Search for the cell housing the specified text and yield its [X, Y] center coordinate. 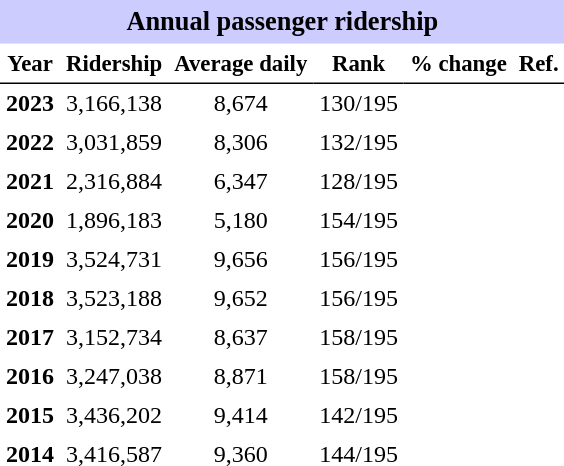
3,523,188 [114, 298]
3,436,202 [114, 416]
Average daily [240, 64]
8,306 [240, 142]
3,031,859 [114, 142]
2017 [30, 338]
9,414 [240, 416]
1,896,183 [114, 220]
142/195 [358, 416]
2019 [30, 260]
130/195 [358, 104]
2018 [30, 298]
8,637 [240, 338]
8,674 [240, 104]
2023 [30, 104]
2016 [30, 376]
3,524,731 [114, 260]
Rank [358, 64]
8,871 [240, 376]
Ridership [114, 64]
3,152,734 [114, 338]
3,247,038 [114, 376]
6,347 [240, 182]
Year [30, 64]
132/195 [358, 142]
2020 [30, 220]
9,656 [240, 260]
2021 [30, 182]
2022 [30, 142]
5,180 [240, 220]
2,316,884 [114, 182]
128/195 [358, 182]
2015 [30, 416]
154/195 [358, 220]
9,652 [240, 298]
% change [458, 64]
3,166,138 [114, 104]
